Find where the given text appears and provide that cell's center as [X, Y] coordinate. 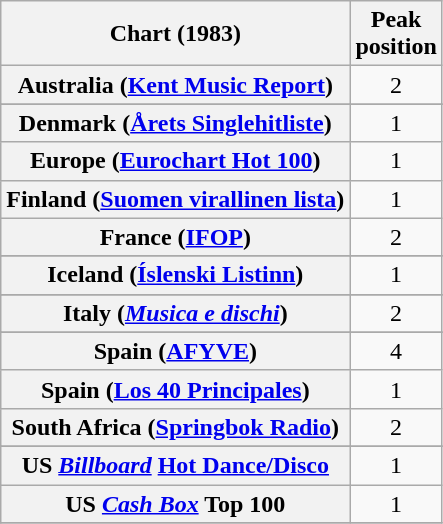
Europe (Eurochart Hot 100) [176, 161]
Australia (Kent Music Report) [176, 85]
Peakposition [396, 34]
Italy (Musica e dischi) [176, 313]
Chart (1983) [176, 34]
Spain (Los 40 Principales) [176, 389]
South Africa (Springbok Radio) [176, 427]
US Cash Box Top 100 [176, 503]
France (IFOP) [176, 237]
4 [396, 351]
US Billboard Hot Dance/Disco [176, 465]
Finland (Suomen virallinen lista) [176, 199]
Denmark (Årets Singlehitliste) [176, 123]
Spain (AFYVE) [176, 351]
Iceland (Íslenski Listinn) [176, 275]
